Search for the cell housing the specified text and yield its [x, y] center coordinate. 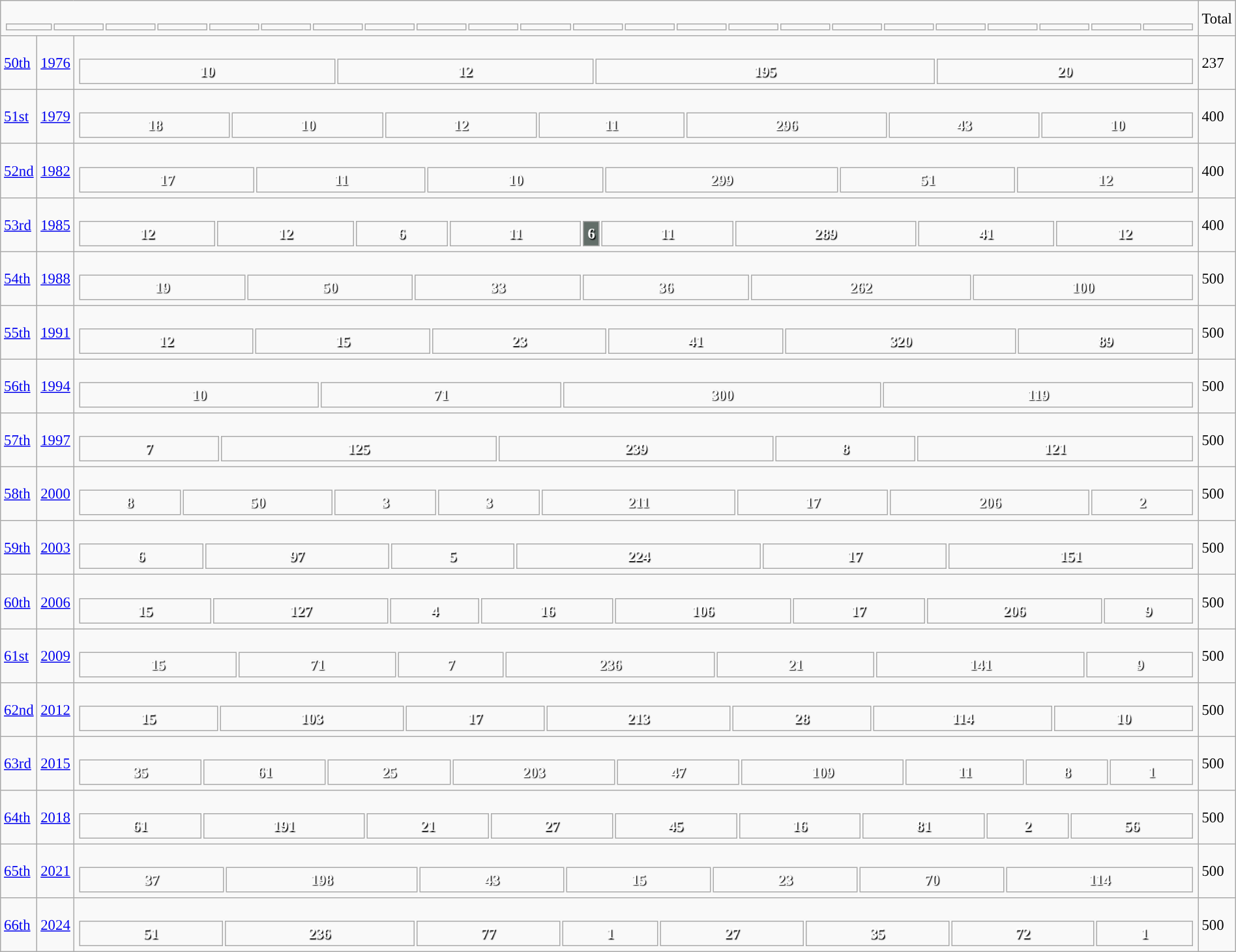
237 [1216, 63]
36 [666, 287]
64th [19, 817]
18 10 12 11 296 43 10 [636, 117]
58th [19, 494]
151 [1070, 556]
10 12 195 20 [636, 63]
20 [1065, 72]
2006 [55, 602]
89 [1106, 341]
1994 [55, 386]
81 [923, 826]
55th [19, 332]
299 [721, 180]
51 236 77 1 27 35 72 1 [636, 925]
2015 [55, 764]
198 [321, 880]
37 [151, 880]
1997 [55, 440]
19 50 33 36 262 100 [636, 279]
1985 [55, 224]
57th [19, 440]
2024 [55, 925]
47 [678, 773]
8 50 3 3 211 17 206 2 [636, 494]
119 [1038, 395]
66th [19, 925]
239 [636, 448]
61st [19, 656]
191 [284, 826]
213 [638, 718]
5 [453, 556]
2000 [55, 494]
7 125 239 8 121 [636, 440]
61 191 21 27 45 16 81 2 56 [636, 817]
56 [1132, 826]
25 [389, 773]
103 [312, 718]
2021 [55, 872]
72 [1023, 934]
10 71 300 119 [636, 386]
300 [722, 395]
56th [19, 386]
2003 [55, 547]
45 [675, 826]
Total [1216, 18]
15 127 4 16 106 17 206 9 [636, 602]
50th [19, 63]
65th [19, 872]
262 [861, 287]
224 [639, 556]
37 198 43 15 23 70 114 [636, 872]
12 15 23 41 320 89 [636, 332]
1991 [55, 332]
1979 [55, 117]
2009 [55, 656]
35 61 25 203 47 109 11 8 1 [636, 764]
127 [301, 610]
60th [19, 602]
77 [488, 934]
6 97 5 224 17 151 [636, 547]
18 [154, 125]
1988 [55, 279]
4 [435, 610]
97 [297, 556]
53rd [19, 224]
100 [1083, 287]
211 [638, 503]
70 [932, 880]
33 [498, 287]
51st [19, 117]
52nd [19, 171]
2012 [55, 710]
1976 [55, 63]
141 [980, 665]
62nd [19, 710]
15 103 17 213 28 114 10 [636, 710]
109 [823, 773]
289 [826, 233]
320 [901, 341]
59th [19, 547]
125 [359, 448]
195 [765, 72]
106 [703, 610]
15 71 7 236 21 141 9 [636, 656]
203 [533, 773]
12 12 6 11 6 11 289 41 12 [636, 224]
54th [19, 279]
2018 [55, 817]
19 [162, 287]
17 11 10 299 51 12 [636, 171]
1982 [55, 171]
296 [786, 125]
28 [802, 718]
63rd [19, 764]
121 [1055, 448]
